Scan for the cell matching the given text and deliver its (x, y) coordinate at center. 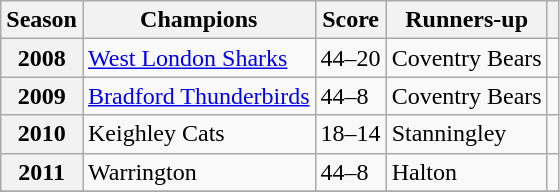
2008 (42, 58)
Runners-up (466, 20)
2010 (42, 134)
2011 (42, 172)
Score (350, 20)
Stanningley (466, 134)
Season (42, 20)
Halton (466, 172)
18–14 (350, 134)
Champions (198, 20)
West London Sharks (198, 58)
44–20 (350, 58)
2009 (42, 96)
Bradford Thunderbirds (198, 96)
Warrington (198, 172)
Keighley Cats (198, 134)
